From the cell containing the given text, extract its center point as (x, y) coordinate. 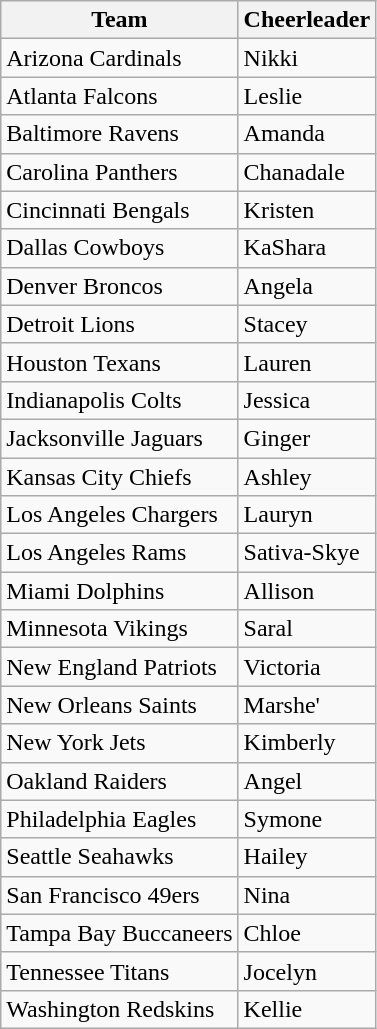
Miami Dolphins (120, 591)
Arizona Cardinals (120, 58)
Victoria (307, 667)
New Orleans Saints (120, 705)
Oakland Raiders (120, 781)
Tennessee Titans (120, 971)
Kimberly (307, 743)
Detroit Lions (120, 324)
Nina (307, 895)
Cheerleader (307, 20)
Denver Broncos (120, 286)
Jacksonville Jaguars (120, 438)
Marshe' (307, 705)
Jocelyn (307, 971)
Chanadale (307, 172)
Kellie (307, 1009)
Amanda (307, 134)
Chloe (307, 933)
Dallas Cowboys (120, 248)
Cincinnati Bengals (120, 210)
Los Angeles Rams (120, 553)
Lauryn (307, 515)
Seattle Seahawks (120, 857)
Kristen (307, 210)
Angel (307, 781)
Jessica (307, 400)
Tampa Bay Buccaneers (120, 933)
Symone (307, 819)
Hailey (307, 857)
Angela (307, 286)
Kansas City Chiefs (120, 477)
Team (120, 20)
Nikki (307, 58)
San Francisco 49ers (120, 895)
Sativa-Skye (307, 553)
KaShara (307, 248)
Allison (307, 591)
Leslie (307, 96)
Indianapolis Colts (120, 400)
Baltimore Ravens (120, 134)
Carolina Panthers (120, 172)
Minnesota Vikings (120, 629)
Washington Redskins (120, 1009)
Lauren (307, 362)
Ashley (307, 477)
Philadelphia Eagles (120, 819)
Stacey (307, 324)
Los Angeles Chargers (120, 515)
New York Jets (120, 743)
Saral (307, 629)
Atlanta Falcons (120, 96)
Ginger (307, 438)
Houston Texans (120, 362)
New England Patriots (120, 667)
